For the text-containing cell, return its midpoint in [X, Y] coordinate format. 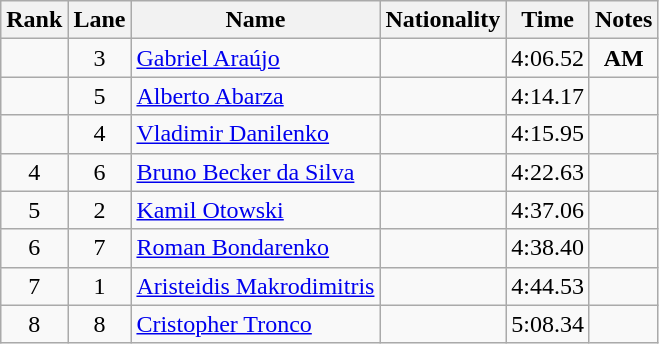
1 [100, 286]
4:37.06 [548, 210]
Time [548, 20]
Bruno Becker da Silva [256, 172]
Roman Bondarenko [256, 248]
5:08.34 [548, 324]
Cristopher Tronco [256, 324]
Nationality [443, 20]
4:22.63 [548, 172]
3 [100, 58]
Kamil Otowski [256, 210]
4:14.17 [548, 96]
Alberto Abarza [256, 96]
Rank [34, 20]
Aristeidis Makrodimitris [256, 286]
Gabriel Araújo [256, 58]
4:38.40 [548, 248]
Lane [100, 20]
4:44.53 [548, 286]
Notes [623, 20]
4:06.52 [548, 58]
4:15.95 [548, 134]
Vladimir Danilenko [256, 134]
AM [623, 58]
Name [256, 20]
2 [100, 210]
